Determine the [x, y] coordinate at the center of the cell enclosing the given text.  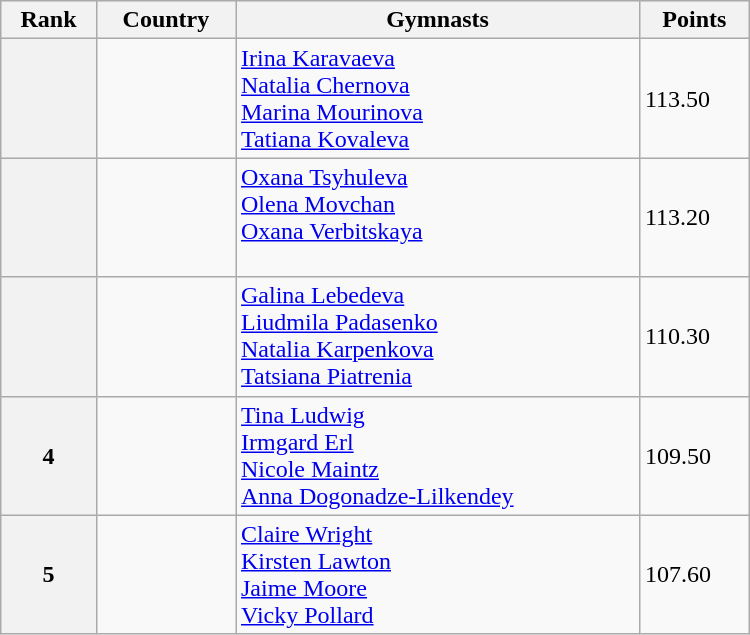
Points [694, 20]
Tina Ludwig Irmgard Erl Nicole Maintz Anna Dogonadze-Lilkendey [438, 456]
113.50 [694, 98]
113.20 [694, 218]
107.60 [694, 574]
Irina Karavaeva Natalia Chernova Marina Mourinova Tatiana Kovaleva [438, 98]
109.50 [694, 456]
110.30 [694, 336]
Galina Lebedeva Liudmila Padasenko Natalia Karpenkova Tatsiana Piatrenia [438, 336]
Oxana Tsyhuleva Olena Movchan Oxana Verbitskaya [438, 218]
4 [49, 456]
Country [166, 20]
5 [49, 574]
Claire Wright Kirsten Lawton Jaime Moore Vicky Pollard [438, 574]
Gymnasts [438, 20]
Rank [49, 20]
